For the text-containing cell, return its midpoint in (X, Y) coordinate format. 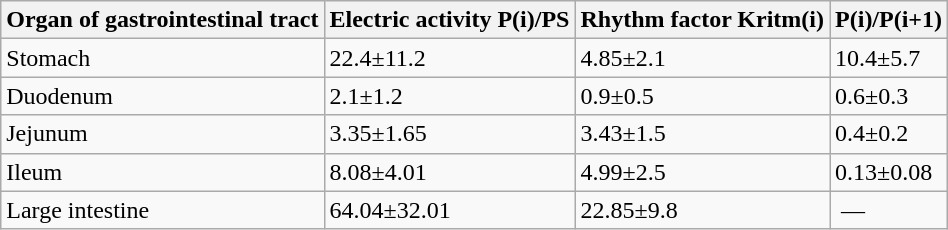
4.99±2.5 (702, 172)
Jejunum (162, 134)
22.85±9.8 (702, 210)
0.6±0.3 (889, 96)
0.9±0.5 (702, 96)
Rhythm factor Kritm(i) (702, 20)
Large intestine (162, 210)
Ileum (162, 172)
— (889, 210)
Stomach (162, 58)
8.08±4.01 (450, 172)
3.43±1.5 (702, 134)
3.35±1.65 (450, 134)
64.04±32.01 (450, 210)
0.4±0.2 (889, 134)
4.85±2.1 (702, 58)
10.4±5.7 (889, 58)
Duodenum (162, 96)
Electric activity P(i)/PS (450, 20)
P(i)/P(i+1) (889, 20)
Organ of gastrointestinal tract (162, 20)
22.4±11.2 (450, 58)
2.1±1.2 (450, 96)
0.13±0.08 (889, 172)
